Output the [x, y] coordinate of the center of the cell containing the given text.  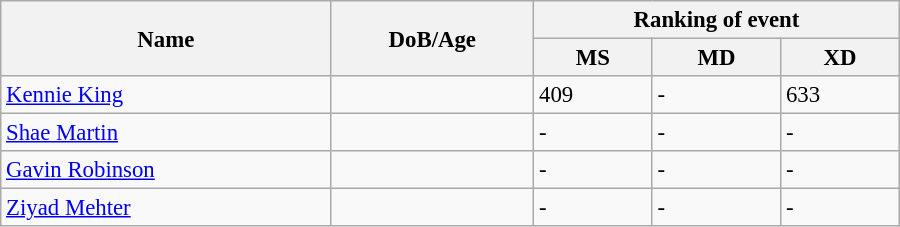
XD [840, 58]
Ziyad Mehter [166, 208]
Ranking of event [717, 20]
Name [166, 38]
MD [716, 58]
Gavin Robinson [166, 170]
DoB/Age [432, 38]
Kennie King [166, 95]
633 [840, 95]
MS [593, 58]
Shae Martin [166, 133]
409 [593, 95]
